Provide the (X, Y) coordinate of the cell's center where the given text is located.  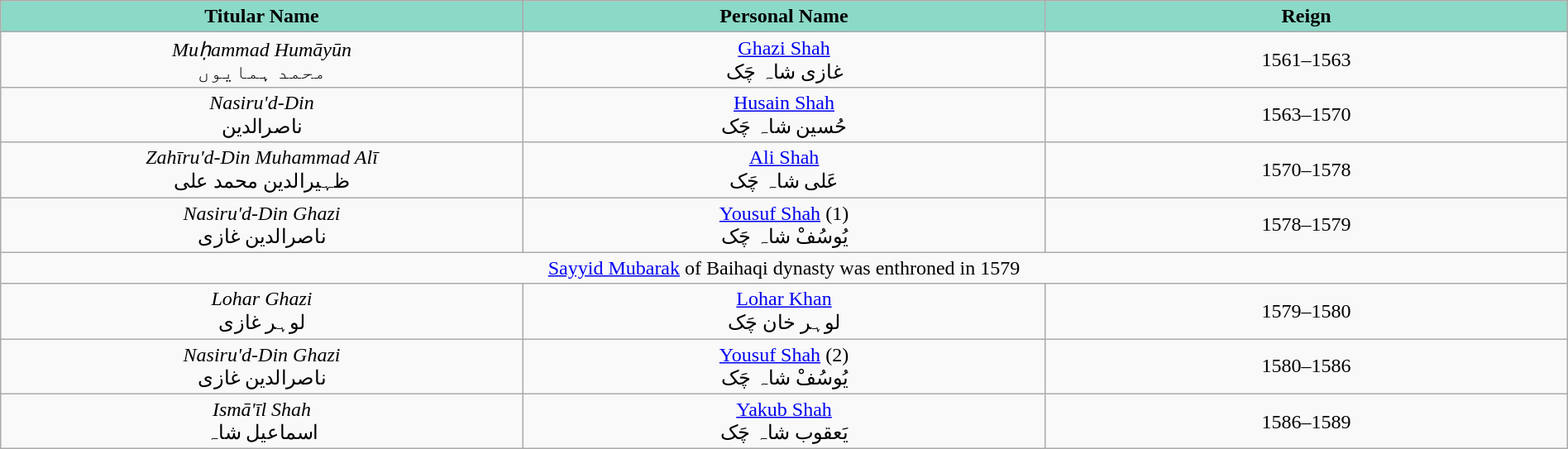
1586–1589 (1307, 422)
Personal Name (784, 17)
1570–1578 (1307, 170)
Lohar Khanلوہر خان چَک (784, 311)
Ismā'īl Shahاسماعیل شاہ (262, 422)
Nasiru'd-Dinناصرالدین (262, 114)
Sayyid Mubarak of Baihaqi dynasty was enthroned in 1579 (784, 268)
Muḥammad Humāyūnمحمد ہمایوں (262, 60)
Husain Shahحُسین شاہ چَک (784, 114)
Reign (1307, 17)
Yousuf Shah (1)یُوسُفْ شاہ چَک (784, 225)
1563–1570 (1307, 114)
Yousuf Shah (2)یُوسُفْ شاہ چَک (784, 367)
1578–1579 (1307, 225)
1561–1563 (1307, 60)
Titular Name (262, 17)
Lohar Ghaziلوہر غازی (262, 311)
1580–1586 (1307, 367)
Ghazi Shahغازی شاہ چَک (784, 60)
Yakub Shahیَعقوب شاہ چَک (784, 422)
Zahīru'd-Din Muhammad Alīظہیرالدین محمد علی (262, 170)
1579–1580 (1307, 311)
Ali Shahعَلی شاہ چَک (784, 170)
